Provide the (x, y) coordinate of the cell's center where the given text is located.  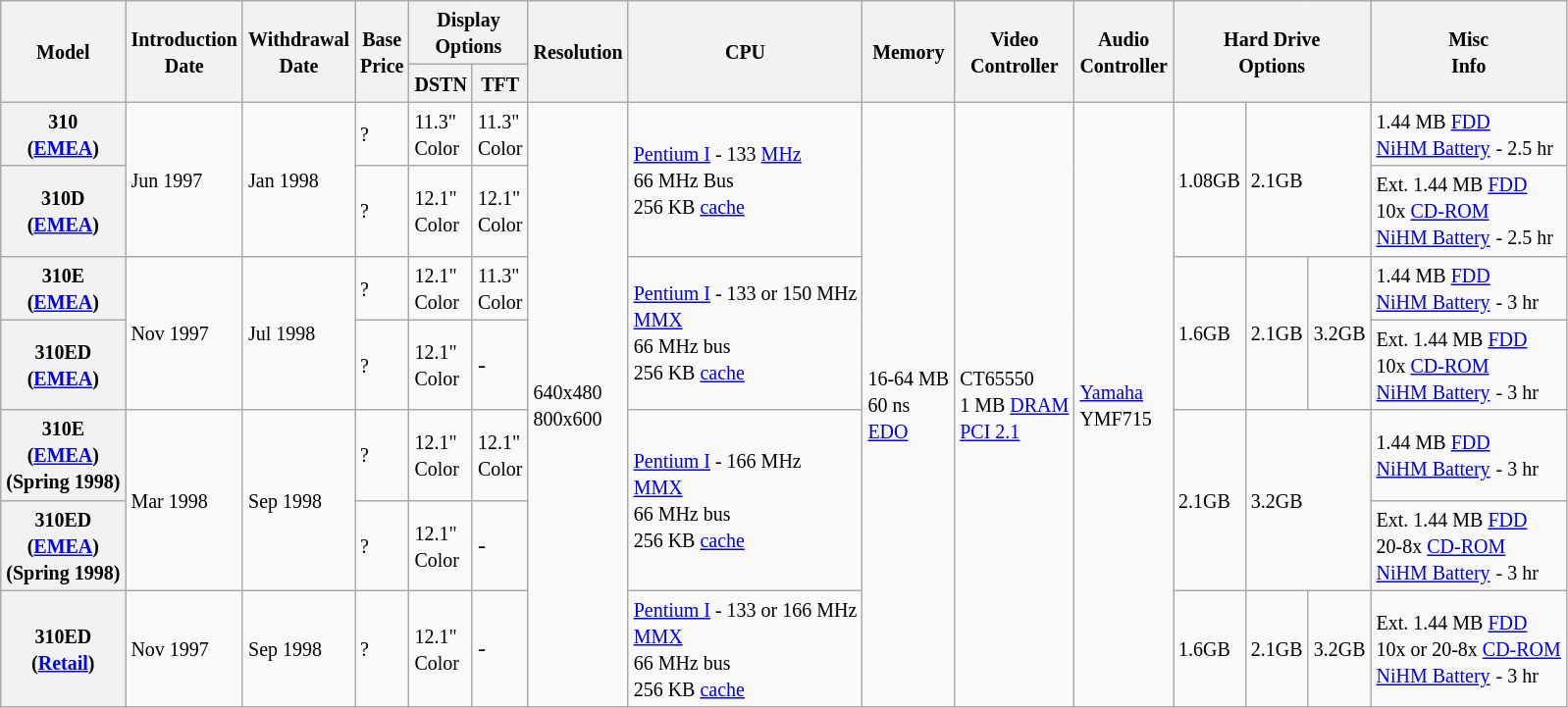
1.08GB (1210, 178)
Pentium I - 133 or 150 MHzMMX66 MHz bus256 KB cache (746, 333)
310ED(EMEA) (63, 365)
Ext. 1.44 MB FDD10x CD-ROMNiHM Battery - 2.5 hr (1468, 211)
YamahaYMF715 (1124, 404)
CPU (746, 51)
Pentium I - 166 MHzMMX66 MHz bus256 KB cache (746, 500)
WithdrawalDate (298, 51)
Pentium I - 133 MHz66 MHz Bus256 KB cache (746, 178)
310D(EMEA) (63, 211)
Memory (909, 51)
IntroductionDate (184, 51)
CT655501 MB DRAMPCI 2.1 (1015, 404)
VideoController (1015, 51)
310ED(EMEA)(Spring 1998) (63, 545)
Mar 1998 (184, 500)
Ext. 1.44 MB FDD20-8x CD-ROMNiHM Battery - 3 hr (1468, 545)
TFT (500, 83)
16-64 MB60 nsEDO (909, 404)
Ext. 1.44 MB FDD10x or 20-8x CD-ROMNiHM Battery - 3 hr (1468, 649)
AudioController (1124, 51)
Hard DriveOptions (1273, 51)
DisplayOptions (469, 33)
Resolution (578, 51)
310E(EMEA)(Spring 1998) (63, 455)
Jan 1998 (298, 178)
BasePrice (383, 51)
1.44 MB FDDNiHM Battery - 2.5 hr (1468, 133)
MiscInfo (1468, 51)
Jul 1998 (298, 333)
Ext. 1.44 MB FDD10x CD-ROMNiHM Battery - 3 hr (1468, 365)
Jun 1997 (184, 178)
Pentium I - 133 or 166 MHzMMX66 MHz bus256 KB cache (746, 649)
310(EMEA) (63, 133)
640x480800x600 (578, 404)
Model (63, 51)
310ED(Retail) (63, 649)
310E(EMEA) (63, 288)
DSTN (441, 83)
